Return the (x, y) coordinate for the center point of the cell that contains the specified text.  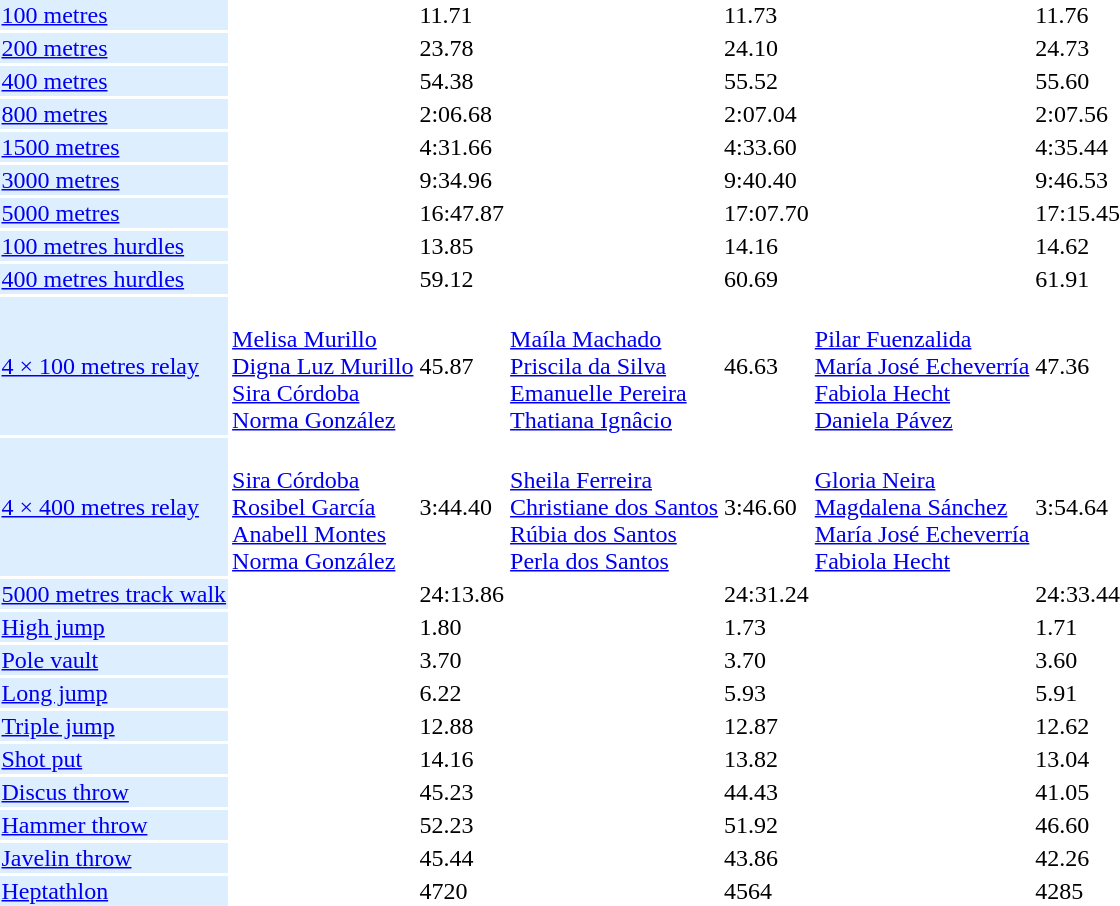
11.73 (767, 15)
4:31.66 (462, 147)
59.12 (462, 279)
1500 metres (114, 147)
Hammer throw (114, 825)
1.73 (767, 627)
Pole vault (114, 660)
24:13.86 (462, 594)
3000 metres (114, 180)
High jump (114, 627)
51.92 (767, 825)
2:06.68 (462, 114)
2:07.04 (767, 114)
100 metres hurdles (114, 246)
45.23 (462, 792)
12.88 (462, 726)
46.63 (767, 366)
12.87 (767, 726)
45.44 (462, 858)
24:31.24 (767, 594)
Pilar FuenzalidaMaría José EcheverríaFabiola HechtDaniela Pávez (922, 366)
Melisa MurilloDigna Luz MurilloSira CórdobaNorma González (323, 366)
4564 (767, 891)
200 metres (114, 48)
55.52 (767, 81)
Triple jump (114, 726)
54.38 (462, 81)
Discus throw (114, 792)
5.93 (767, 693)
11.71 (462, 15)
4 × 400 metres relay (114, 507)
1.80 (462, 627)
3:44.40 (462, 507)
52.23 (462, 825)
400 metres (114, 81)
60.69 (767, 279)
Gloria NeiraMagdalena SánchezMaría José EcheverríaFabiola Hecht (922, 507)
Sira CórdobaRosibel GarcíaAnabell MontesNorma González (323, 507)
5000 metres track walk (114, 594)
Heptathlon (114, 891)
Shot put (114, 759)
Sheila FerreiraChristiane dos SantosRúbia dos SantosPerla dos Santos (614, 507)
4720 (462, 891)
17:07.70 (767, 213)
Long jump (114, 693)
23.78 (462, 48)
4 × 100 metres relay (114, 366)
6.22 (462, 693)
13.85 (462, 246)
13.82 (767, 759)
Javelin throw (114, 858)
9:40.40 (767, 180)
3:46.60 (767, 507)
44.43 (767, 792)
400 metres hurdles (114, 279)
43.86 (767, 858)
24.10 (767, 48)
45.87 (462, 366)
16:47.87 (462, 213)
5000 metres (114, 213)
800 metres (114, 114)
Maíla MachadoPriscila da SilvaEmanuelle PereiraThatiana Ignâcio (614, 366)
9:34.96 (462, 180)
4:33.60 (767, 147)
100 metres (114, 15)
